Detect which cell encompasses the target text, then output its [x, y] center coordinate. 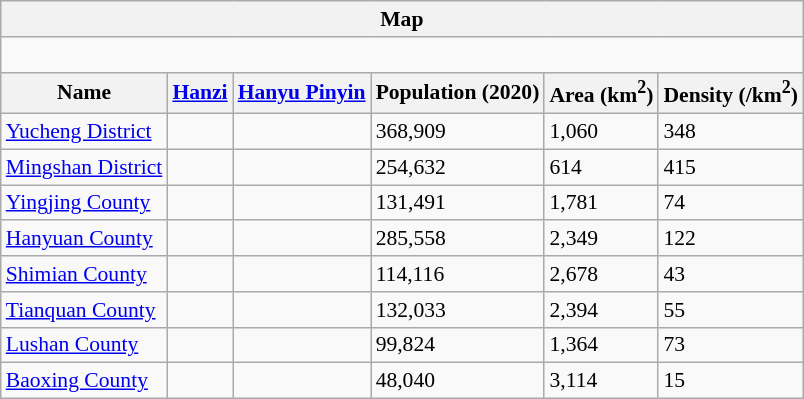
Hanzi [200, 92]
99,824 [458, 345]
131,491 [458, 203]
1,060 [601, 132]
Name [84, 92]
3,114 [601, 381]
368,909 [458, 132]
2,678 [601, 274]
Mingshan District [84, 167]
1,781 [601, 203]
Baoxing County [84, 381]
Lushan County [84, 345]
114,116 [458, 274]
Hanyu Pinyin [302, 92]
132,033 [458, 310]
48,040 [458, 381]
Map [402, 19]
73 [730, 345]
15 [730, 381]
Area (km2) [601, 92]
254,632 [458, 167]
Hanyuan County [84, 239]
1,364 [601, 345]
415 [730, 167]
2,349 [601, 239]
Yucheng District [84, 132]
74 [730, 203]
Tianquan County [84, 310]
614 [601, 167]
Yingjing County [84, 203]
122 [730, 239]
285,558 [458, 239]
2,394 [601, 310]
348 [730, 132]
Shimian County [84, 274]
43 [730, 274]
Population (2020) [458, 92]
55 [730, 310]
Density (/km2) [730, 92]
